Search for the cell housing the specified text and yield its (X, Y) center coordinate. 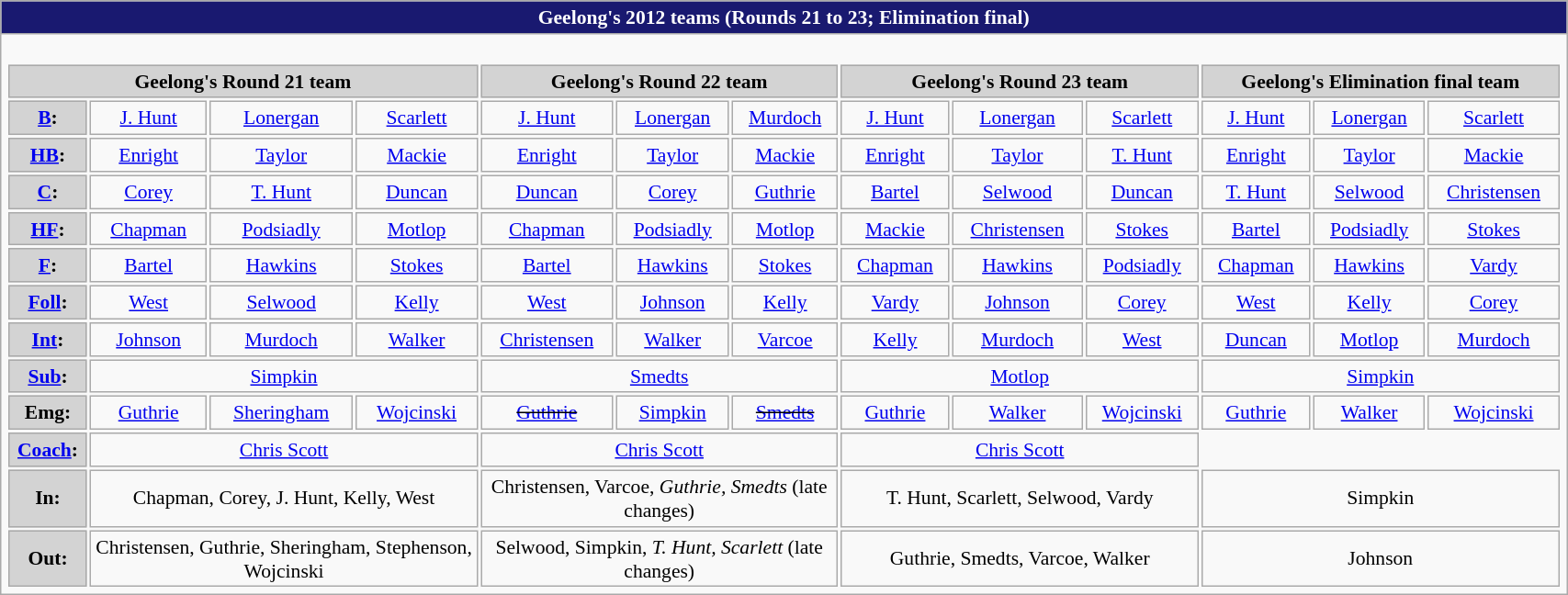
Int: (48, 340)
Geelong's Round 23 team (1020, 81)
Christensen, Guthrie, Sheringham, Stephenson, Wojcinski (284, 558)
Geelong's Round 21 team (243, 81)
HF: (48, 230)
Geelong's Elimination final team (1381, 81)
Selwood, Simpkin, T. Hunt, Scarlett (late changes) (660, 558)
T. Hunt, Scarlett, Selwood, Vardy (1020, 500)
Sheringham (281, 413)
Coach: (48, 450)
Foll: (48, 303)
Sub: (48, 376)
Christensen, Varcoe, Guthrie, Smedts (late changes) (660, 500)
Chapman, Corey, J. Hunt, Kelly, West (284, 500)
B: (48, 118)
Varcoe (785, 340)
Out: (48, 558)
HB: (48, 156)
Guthrie, Smedts, Varcoe, Walker (1020, 558)
F: (48, 266)
In: (48, 500)
Emg: (48, 413)
C: (48, 193)
Geelong's 2012 teams (Rounds 21 to 23; Elimination final) (784, 17)
Geelong's Round 22 team (660, 81)
